Return [x, y] of the center of cell containing provided text 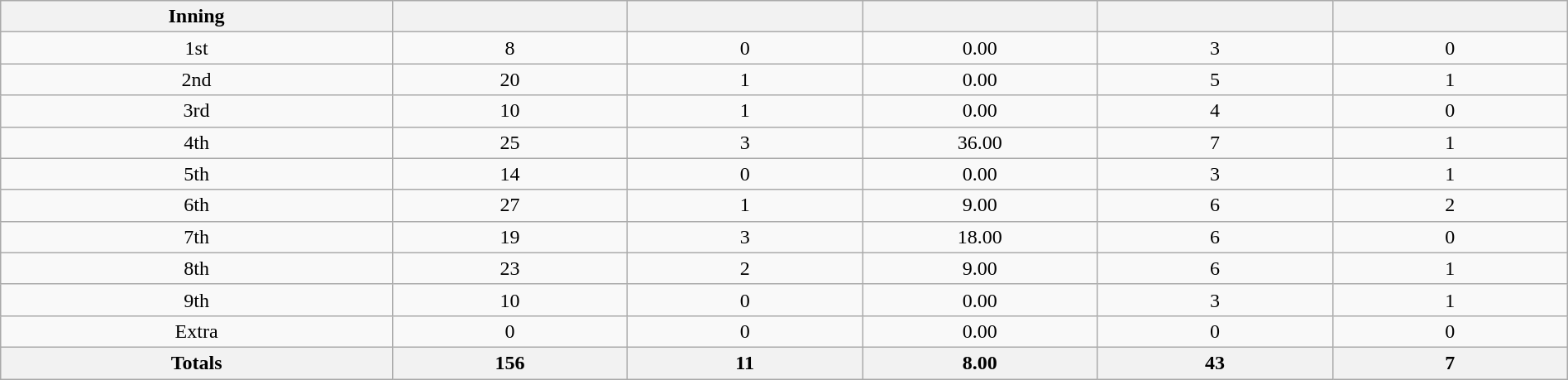
4th [197, 142]
7th [197, 237]
8 [509, 48]
Extra [197, 331]
1st [197, 48]
6th [197, 205]
20 [509, 79]
156 [509, 363]
8.00 [980, 363]
19 [509, 237]
27 [509, 205]
9th [197, 300]
Totals [197, 363]
3rd [197, 111]
4 [1215, 111]
14 [509, 174]
43 [1215, 363]
18.00 [980, 237]
36.00 [980, 142]
5th [197, 174]
5 [1215, 79]
25 [509, 142]
Inning [197, 17]
8th [197, 268]
11 [745, 363]
23 [509, 268]
2nd [197, 79]
